Determine the [X, Y] coordinate at the center of the cell enclosing the given text.  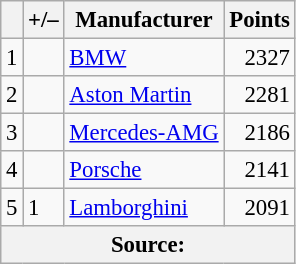
5 [12, 208]
2 [12, 95]
+/– [44, 20]
2141 [260, 170]
BMW [144, 58]
4 [12, 170]
2281 [260, 95]
Porsche [144, 170]
Source: [148, 245]
2091 [260, 208]
Aston Martin [144, 95]
2327 [260, 58]
3 [12, 133]
Manufacturer [144, 20]
Points [260, 20]
Mercedes-AMG [144, 133]
Lamborghini [144, 208]
2186 [260, 133]
